Determine the [x, y] coordinate at the center of the cell enclosing the given text.  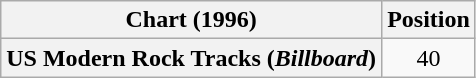
Position [429, 20]
40 [429, 58]
US Modern Rock Tracks (Billboard) [192, 58]
Chart (1996) [192, 20]
